Return the (X, Y) coordinate for the center point of the cell that contains the specified text.  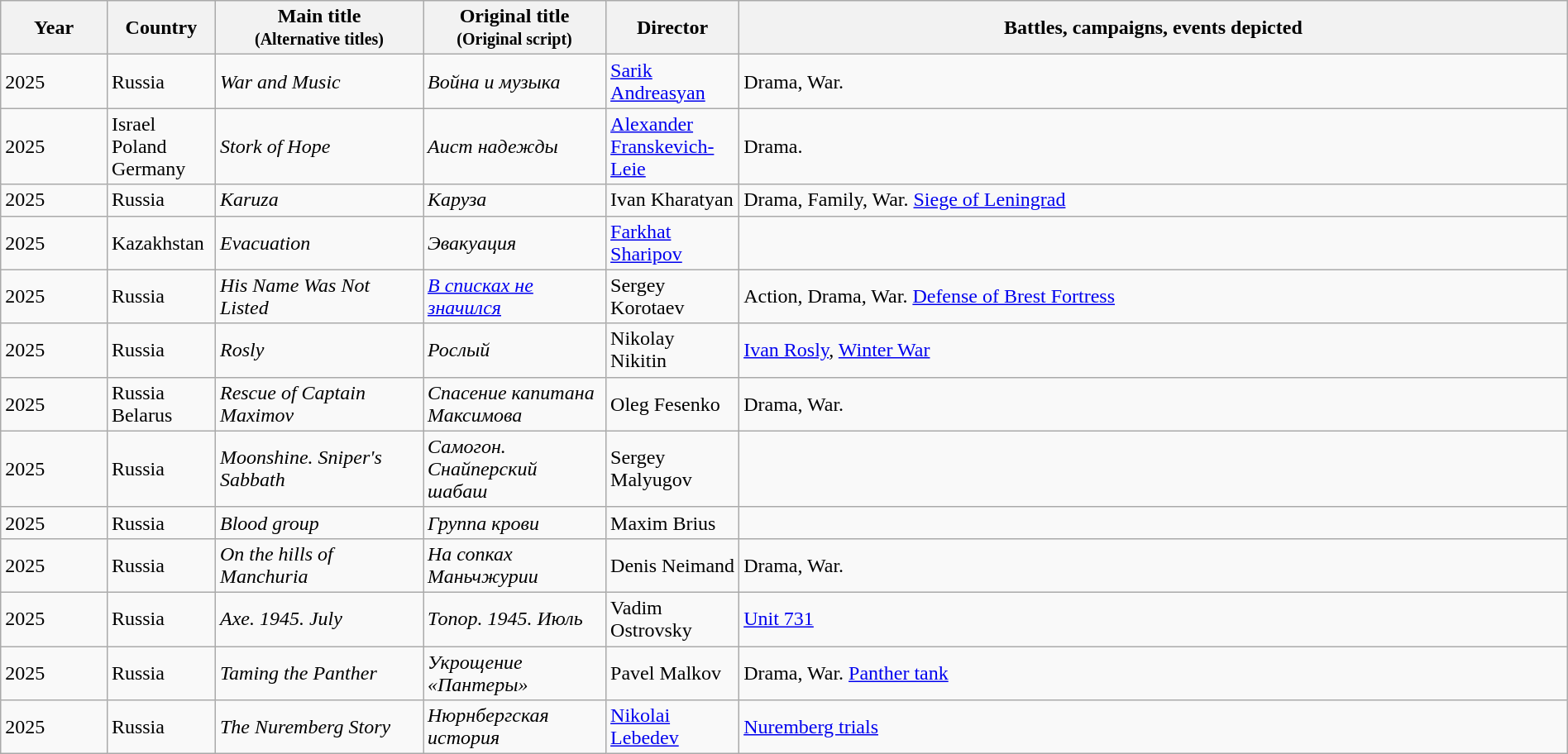
Maxim Brius (673, 523)
His Name Was Not Listed (319, 296)
Denis Neimand (673, 565)
Original title(Original script) (514, 28)
IsraelPolandGermany (160, 146)
Taming the Panther (319, 673)
Nikolai Lebedev (673, 728)
Farkhat Sharipov (673, 243)
Укрощение «Пантеры» (514, 673)
Vadim Ostrovsky (673, 618)
Unit 731 (1154, 618)
RussiaBelarus (160, 403)
Группа крови (514, 523)
Каруза (514, 200)
Аист надежды (514, 146)
Рослый (514, 351)
Война и музыка (514, 81)
Year (55, 28)
On the hills of Manchuria (319, 565)
Sarik Andreasyan (673, 81)
Sergey Malyugov (673, 469)
Drama, Family, War. Siege of Leningrad (1154, 200)
Топор. 1945. Июль (514, 618)
Rosly (319, 351)
Stork of Hope (319, 146)
Самогон. Снайперский шабаш (514, 469)
На сопках Маньчжурии (514, 565)
Alexander Franskevich-Leie (673, 146)
The Nuremberg Story (319, 728)
Evacuation (319, 243)
Blood group (319, 523)
Эвакуация (514, 243)
Drama, War. Panther tank (1154, 673)
Axe. 1945. July (319, 618)
Kazakhstan (160, 243)
Sergey Korotaev (673, 296)
Rescue of Captain Maximov (319, 403)
Director (673, 28)
Drama. (1154, 146)
Country (160, 28)
Nikolay Nikitin (673, 351)
Main title(Alternative titles) (319, 28)
Спасение капитана Максимова (514, 403)
Oleg Fesenko (673, 403)
War and Music (319, 81)
Karuza (319, 200)
Action, Drama, War. Defense of Brest Fortress (1154, 296)
Pavel Malkov (673, 673)
Ivan Rosly, Winter War (1154, 351)
Moonshine. Sniper's Sabbath (319, 469)
В списках не значился (514, 296)
Нюрнбергская история (514, 728)
Ivan Kharatyan (673, 200)
Battles, campaigns, events depicted (1154, 28)
Nuremberg trials (1154, 728)
